Pinpoint the cell where the given text exists, returning its (X, Y) midpoint coordinate. 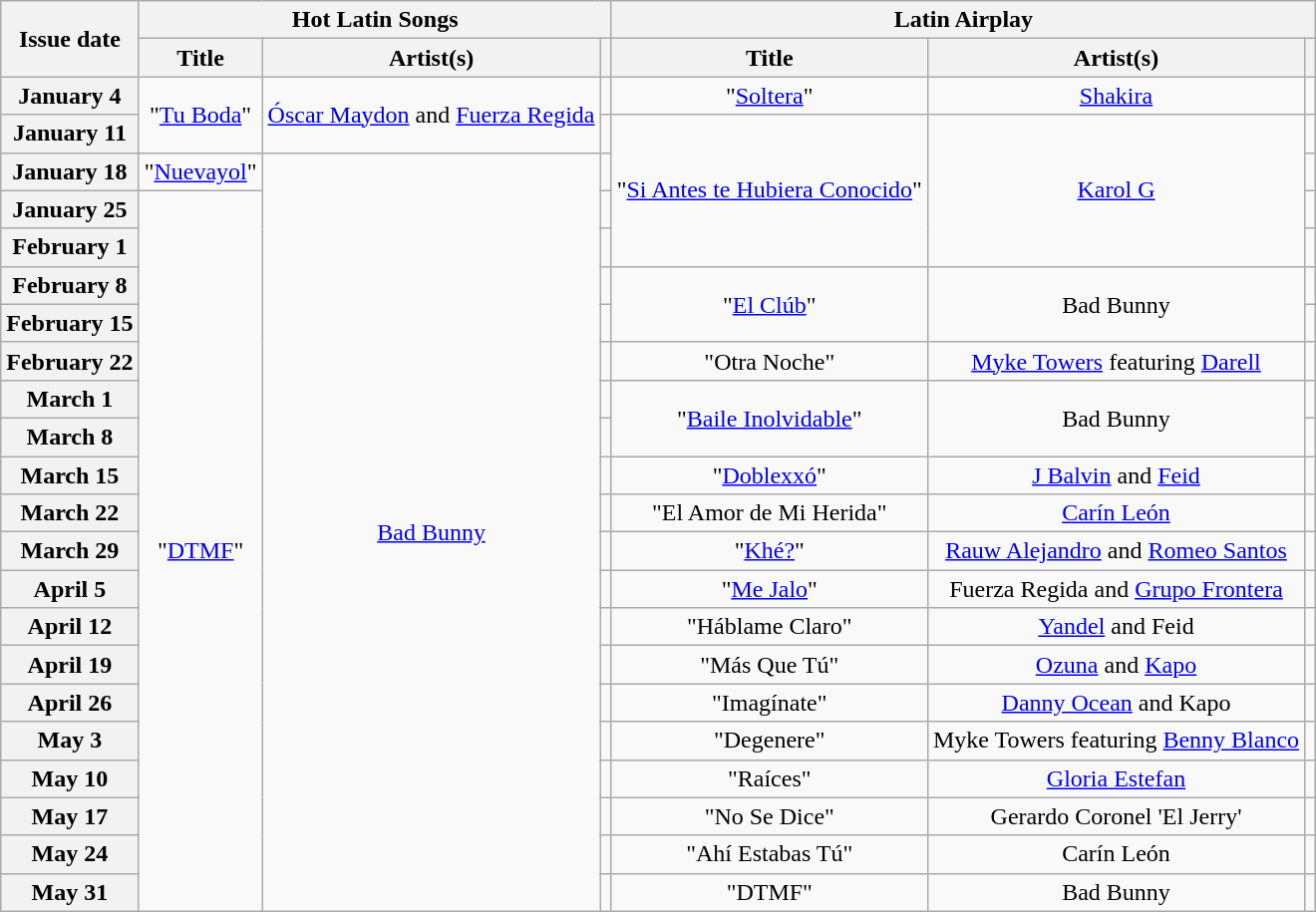
"Otra Noche" (770, 361)
Danny Ocean and Kapo (1116, 703)
March 1 (70, 399)
"Raíces" (770, 778)
"Háblame Claro" (770, 627)
"Khé?" (770, 551)
Óscar Maydon and Fuerza Regida (431, 115)
Hot Latin Songs (375, 20)
Latin Airplay (963, 20)
"Ahí Estabas Tú" (770, 854)
"Baile Inolvidable" (770, 418)
April 26 (70, 703)
"Nuevayol" (200, 171)
March 8 (70, 437)
January 4 (70, 96)
"Más Que Tú" (770, 665)
"Doblexxó" (770, 475)
"El Amor de Mi Herida" (770, 513)
"Degenere" (770, 741)
"Si Antes te Hubiera Conocido" (770, 190)
"Soltera" (770, 96)
"Tu Boda" (200, 115)
April 19 (70, 665)
February 8 (70, 285)
May 31 (70, 892)
April 5 (70, 589)
May 24 (70, 854)
Issue date (70, 39)
February 22 (70, 361)
February 15 (70, 323)
May 17 (70, 816)
January 18 (70, 171)
March 29 (70, 551)
Yandel and Feid (1116, 627)
Myke Towers featuring Benny Blanco (1116, 741)
February 1 (70, 247)
Shakira (1116, 96)
Gloria Estefan (1116, 778)
Myke Towers featuring Darell (1116, 361)
March 22 (70, 513)
March 15 (70, 475)
Karol G (1116, 190)
"Me Jalo" (770, 589)
"Imagínate" (770, 703)
"No Se Dice" (770, 816)
Ozuna and Kapo (1116, 665)
April 12 (70, 627)
Fuerza Regida and Grupo Frontera (1116, 589)
J Balvin and Feid (1116, 475)
January 11 (70, 134)
January 25 (70, 209)
May 10 (70, 778)
May 3 (70, 741)
Gerardo Coronel 'El Jerry' (1116, 816)
"El Clúb" (770, 304)
Rauw Alejandro and Romeo Santos (1116, 551)
